For the text-containing cell, return its midpoint in (x, y) coordinate format. 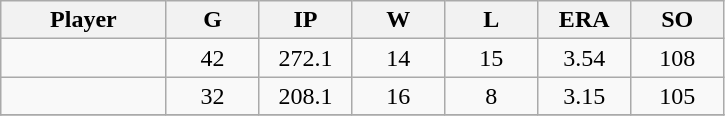
SO (678, 20)
ERA (584, 20)
32 (212, 96)
272.1 (306, 58)
3.54 (584, 58)
108 (678, 58)
14 (398, 58)
16 (398, 96)
IP (306, 20)
42 (212, 58)
L (492, 20)
Player (84, 20)
15 (492, 58)
105 (678, 96)
3.15 (584, 96)
8 (492, 96)
208.1 (306, 96)
G (212, 20)
W (398, 20)
